Determine the (X, Y) coordinate at the center of the cell enclosing the given text.  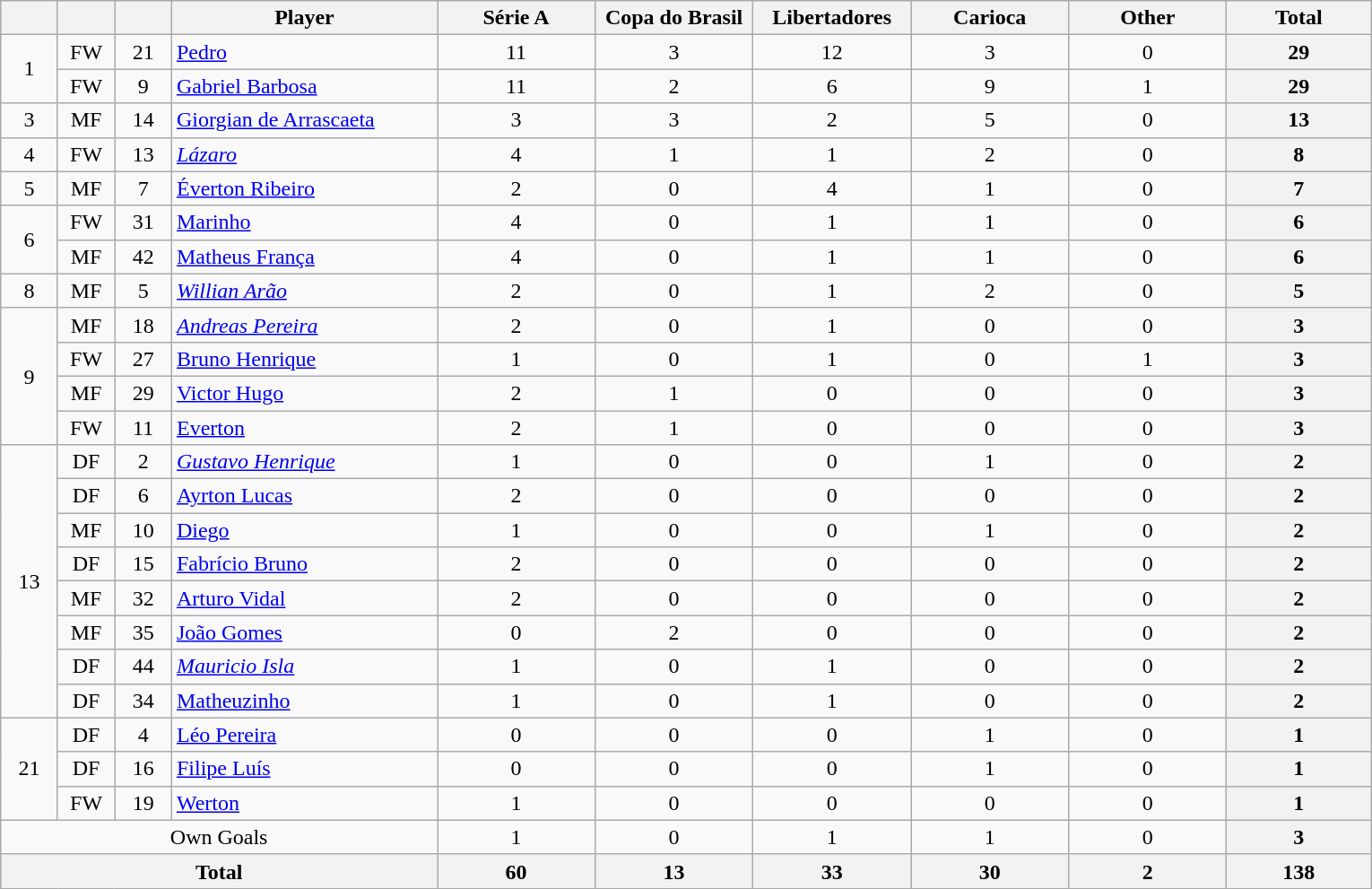
Lázaro (304, 154)
Série A (517, 18)
Giorgian de Arrascaeta (304, 120)
32 (143, 598)
16 (143, 769)
Matheus França (304, 257)
33 (832, 871)
Ayrton Lucas (304, 496)
Filipe Luís (304, 769)
Matheuzinho (304, 701)
Fabrício Bruno (304, 564)
Everton (304, 428)
35 (143, 632)
44 (143, 667)
18 (143, 325)
Andreas Pereira (304, 325)
Carioca (990, 18)
Copa do Brasil (674, 18)
Léo Pereira (304, 735)
19 (143, 803)
27 (143, 359)
Marinho (304, 222)
João Gomes (304, 632)
Mauricio Isla (304, 667)
Werton (304, 803)
Pedro (304, 52)
31 (143, 222)
Own Goals (219, 837)
12 (832, 52)
15 (143, 564)
60 (517, 871)
Arturo Vidal (304, 598)
Other (1148, 18)
42 (143, 257)
Libertadores (832, 18)
10 (143, 530)
Gustavo Henrique (304, 462)
138 (1298, 871)
34 (143, 701)
30 (990, 871)
Victor Hugo (304, 393)
Player (304, 18)
Willian Arão (304, 291)
Bruno Henrique (304, 359)
14 (143, 120)
Gabriel Barbosa (304, 86)
Diego (304, 530)
Éverton Ribeiro (304, 188)
